Determine the [x, y] coordinate at the center of the cell enclosing the given text.  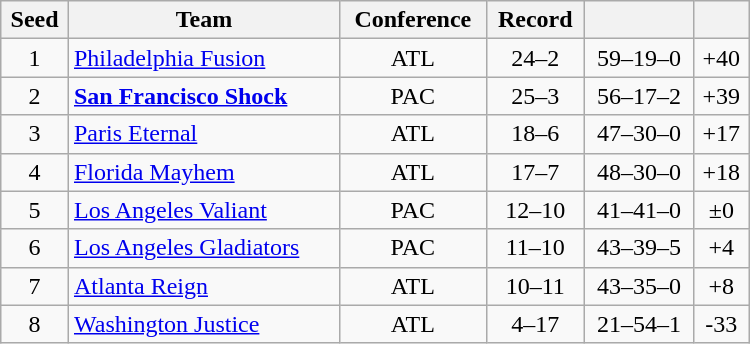
3 [35, 134]
4 [35, 172]
Philadelphia Fusion [204, 58]
±0 [721, 210]
+40 [721, 58]
San Francisco Shock [204, 96]
8 [35, 324]
25–3 [535, 96]
Florida Mayhem [204, 172]
41–41–0 [638, 210]
+4 [721, 248]
Atlanta Reign [204, 286]
Conference [412, 20]
2 [35, 96]
Record [535, 20]
21–54–1 [638, 324]
18–6 [535, 134]
6 [35, 248]
43–35–0 [638, 286]
-33 [721, 324]
Los Angeles Valiant [204, 210]
1 [35, 58]
+8 [721, 286]
10–11 [535, 286]
47–30–0 [638, 134]
12–10 [535, 210]
48–30–0 [638, 172]
Washington Justice [204, 324]
7 [35, 286]
+17 [721, 134]
Los Angeles Gladiators [204, 248]
Team [204, 20]
+39 [721, 96]
43–39–5 [638, 248]
59–19–0 [638, 58]
24–2 [535, 58]
17–7 [535, 172]
Seed [35, 20]
+18 [721, 172]
5 [35, 210]
4–17 [535, 324]
Paris Eternal [204, 134]
11–10 [535, 248]
56–17–2 [638, 96]
